Detect which cell encompasses the target text, then output its (X, Y) center coordinate. 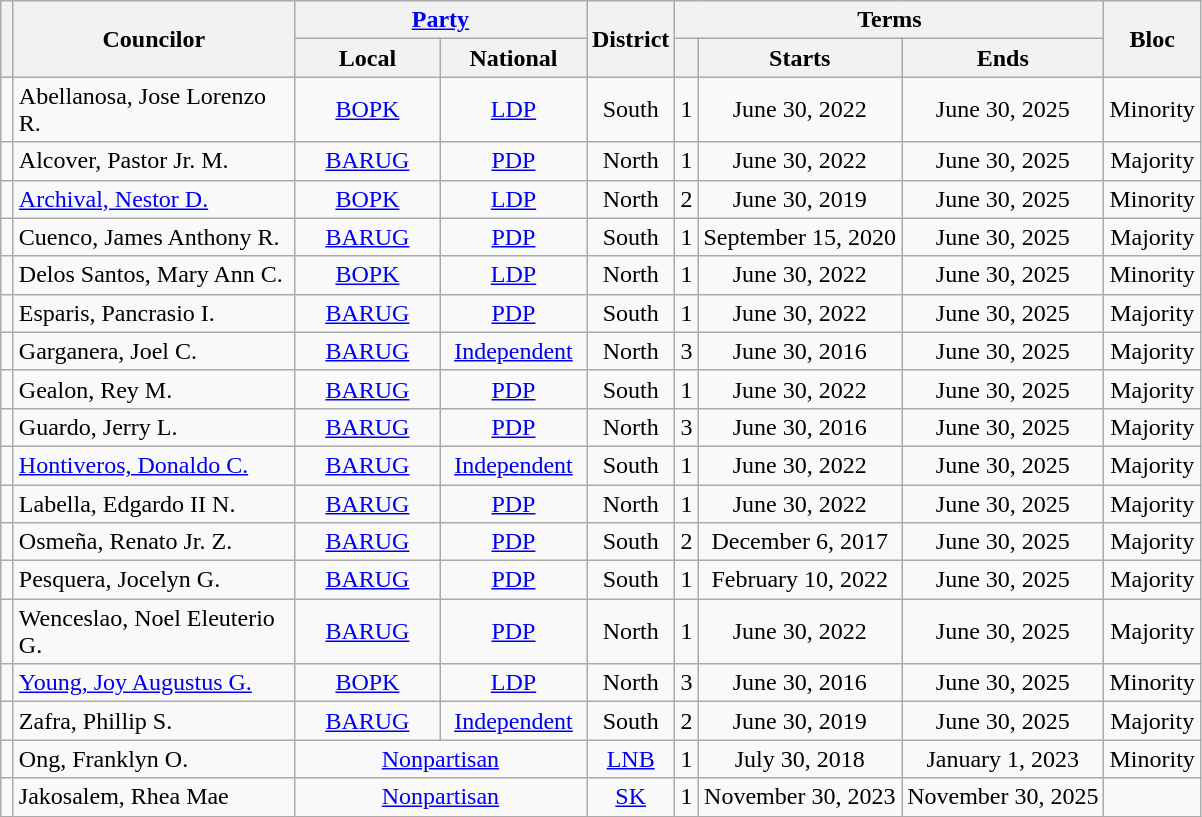
Delos Santos, Mary Ann C. (154, 275)
Abellanosa, Jose Lorenzo R. (154, 110)
Ong, Franklyn O. (154, 759)
Starts (800, 58)
Bloc (1152, 39)
District (630, 39)
Party (440, 20)
SK (630, 797)
National (513, 58)
Hontiveros, Donaldo C. (154, 465)
Wenceslao, Noel Eleuterio G. (154, 632)
Young, Joy Augustus G. (154, 683)
November 30, 2025 (1003, 797)
Archival, Nestor D. (154, 199)
December 6, 2017 (800, 542)
Ends (1003, 58)
Pesquera, Jocelyn G. (154, 580)
November 30, 2023 (800, 797)
Garganera, Joel C. (154, 351)
Councilor (154, 39)
Guardo, Jerry L. (154, 427)
Terms (890, 20)
July 30, 2018 (800, 759)
Osmeña, Renato Jr. Z. (154, 542)
Labella, Edgardo II N. (154, 503)
January 1, 2023 (1003, 759)
February 10, 2022 (800, 580)
Jakosalem, Rhea Mae (154, 797)
Cuenco, James Anthony R. (154, 237)
Zafra, Phillip S. (154, 721)
Local (367, 58)
Esparis, Pancrasio I. (154, 313)
Gealon, Rey M. (154, 389)
September 15, 2020 (800, 237)
Alcover, Pastor Jr. M. (154, 161)
LNB (630, 759)
